Scan for the cell matching the given text and deliver its [X, Y] coordinate at center. 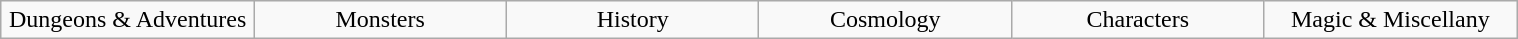
Dungeons & Adventures [128, 20]
History [632, 20]
Characters [1138, 20]
Magic & Miscellany [1390, 20]
Monsters [380, 20]
Cosmology [886, 20]
